For the text-containing cell, return its midpoint in [x, y] coordinate format. 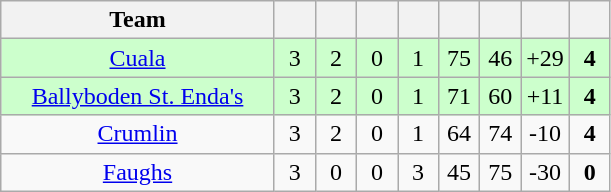
46 [500, 58]
60 [500, 96]
74 [500, 134]
71 [460, 96]
Cuala [138, 58]
+11 [546, 96]
+29 [546, 58]
-10 [546, 134]
64 [460, 134]
-30 [546, 172]
Crumlin [138, 134]
45 [460, 172]
Ballyboden St. Enda's [138, 96]
Faughs [138, 172]
Team [138, 20]
